Search for the cell housing the specified text and yield its (x, y) center coordinate. 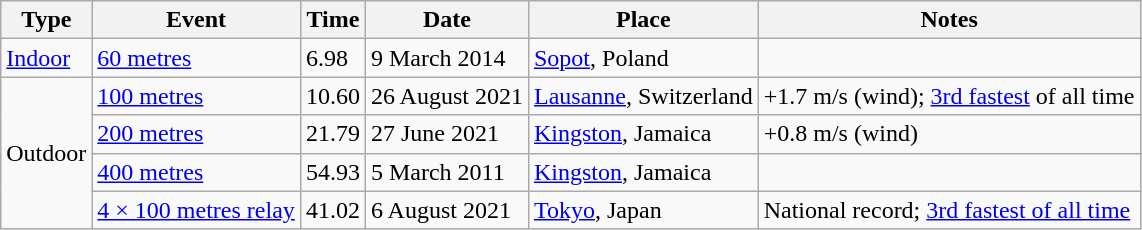
400 metres (196, 172)
21.79 (332, 134)
Time (332, 20)
200 metres (196, 134)
Lausanne, Switzerland (643, 96)
6.98 (332, 58)
26 August 2021 (446, 96)
9 March 2014 (446, 58)
6 August 2021 (446, 210)
Type (46, 20)
100 metres (196, 96)
41.02 (332, 210)
Notes (949, 20)
Date (446, 20)
Event (196, 20)
4 × 100 metres relay (196, 210)
National record; 3rd fastest of all time (949, 210)
10.60 (332, 96)
60 metres (196, 58)
54.93 (332, 172)
Outdoor (46, 153)
Indoor (46, 58)
Place (643, 20)
Tokyo, Japan (643, 210)
+1.7 m/s (wind); 3rd fastest of all time (949, 96)
Sopot, Poland (643, 58)
+0.8 m/s (wind) (949, 134)
5 March 2011 (446, 172)
27 June 2021 (446, 134)
